Identify which cell holds the provided text, then report its (x, y) central coordinate. 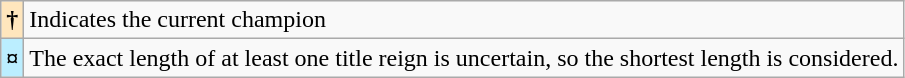
The exact length of at least one title reign is uncertain, so the shortest length is considered. (464, 58)
† (12, 20)
¤ (12, 58)
Indicates the current champion (464, 20)
